Extract the [x, y] coordinate from the center of the cell holding the provided text.  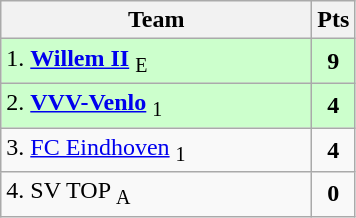
2. VVV-Venlo 1 [156, 105]
0 [334, 194]
1. Willem II E [156, 61]
Team [156, 20]
3. FC Eindhoven 1 [156, 150]
Pts [334, 20]
9 [334, 61]
4. SV TOP A [156, 194]
